Capture the cell that displays the provided text and extract its [x, y] central coordinate. 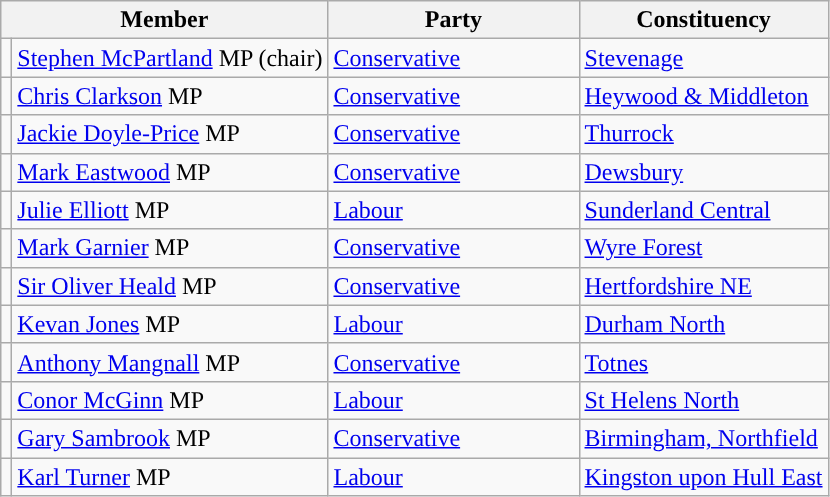
Birmingham, Northfield [704, 438]
Totnes [704, 362]
Hertfordshire NE [704, 286]
Heywood & Middleton [704, 96]
Sunderland Central [704, 210]
St Helens North [704, 400]
Thurrock [704, 134]
Member [164, 20]
Karl Turner MP [170, 477]
Mark Garnier MP [170, 248]
Stephen McPartland MP (chair) [170, 58]
Wyre Forest [704, 248]
Kevan Jones MP [170, 324]
Dewsbury [704, 172]
Sir Oliver Heald MP [170, 286]
Kingston upon Hull East [704, 477]
Constituency [704, 20]
Mark Eastwood MP [170, 172]
Conor McGinn MP [170, 400]
Durham North [704, 324]
Stevenage [704, 58]
Gary Sambrook MP [170, 438]
Jackie Doyle-Price MP [170, 134]
Julie Elliott MP [170, 210]
Anthony Mangnall MP [170, 362]
Chris Clarkson MP [170, 96]
Party [454, 20]
